Scan for the cell matching the given text and deliver its (X, Y) coordinate at center. 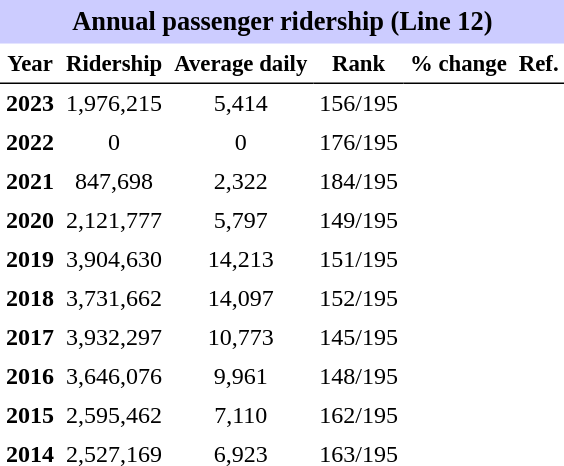
% change (458, 64)
14,213 (240, 260)
2017 (30, 338)
145/195 (358, 338)
14,097 (240, 298)
2015 (30, 416)
2,121,777 (114, 220)
10,773 (240, 338)
2021 (30, 182)
847,698 (114, 182)
1,976,215 (114, 104)
5,414 (240, 104)
2023 (30, 104)
3,646,076 (114, 376)
3,932,297 (114, 338)
162/195 (358, 416)
5,797 (240, 220)
9,961 (240, 376)
2,322 (240, 182)
7,110 (240, 416)
184/195 (358, 182)
Ridership (114, 64)
2020 (30, 220)
3,904,630 (114, 260)
176/195 (358, 142)
152/195 (358, 298)
149/195 (358, 220)
Year (30, 64)
2016 (30, 376)
Rank (358, 64)
2,595,462 (114, 416)
2018 (30, 298)
3,731,662 (114, 298)
156/195 (358, 104)
2022 (30, 142)
148/195 (358, 376)
2019 (30, 260)
151/195 (358, 260)
Average daily (240, 64)
